Find where the given text appears and provide that cell's center as (X, Y) coordinate. 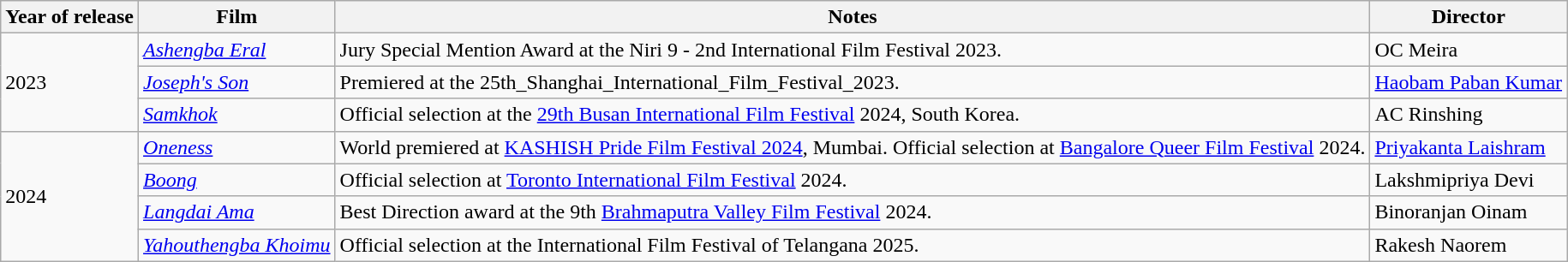
Oneness (237, 147)
Priyakanta Laishram (1469, 147)
Ashengba Eral (237, 50)
Jury Special Mention Award at the Niri 9 - 2nd International Film Festival 2023. (853, 50)
Official selection at the 29th Busan International Film Festival 2024, South Korea. (853, 115)
Boong (237, 180)
Best Direction award at the 9th Brahmaputra Valley Film Festival 2024. (853, 212)
Yahouthengba Khoimu (237, 245)
Lakshmipriya Devi (1469, 180)
AC Rinshing (1469, 115)
Film (237, 17)
OC Meira (1469, 50)
Binoranjan Oinam (1469, 212)
Notes (853, 17)
2024 (70, 196)
Premiered at the 25th_Shanghai_International_Film_Festival_2023. (853, 82)
Year of release (70, 17)
World premiered at KASHISH Pride Film Festival 2024, Mumbai. Official selection at Bangalore Queer Film Festival 2024. (853, 147)
Haobam Paban Kumar (1469, 82)
Official selection at Toronto International Film Festival 2024. (853, 180)
Langdai Ama (237, 212)
Official selection at the International Film Festival of Telangana 2025. (853, 245)
2023 (70, 82)
Samkhok (237, 115)
Director (1469, 17)
Rakesh Naorem (1469, 245)
Joseph's Son (237, 82)
